Determine the [X, Y] coordinate at the center of the cell enclosing the given text.  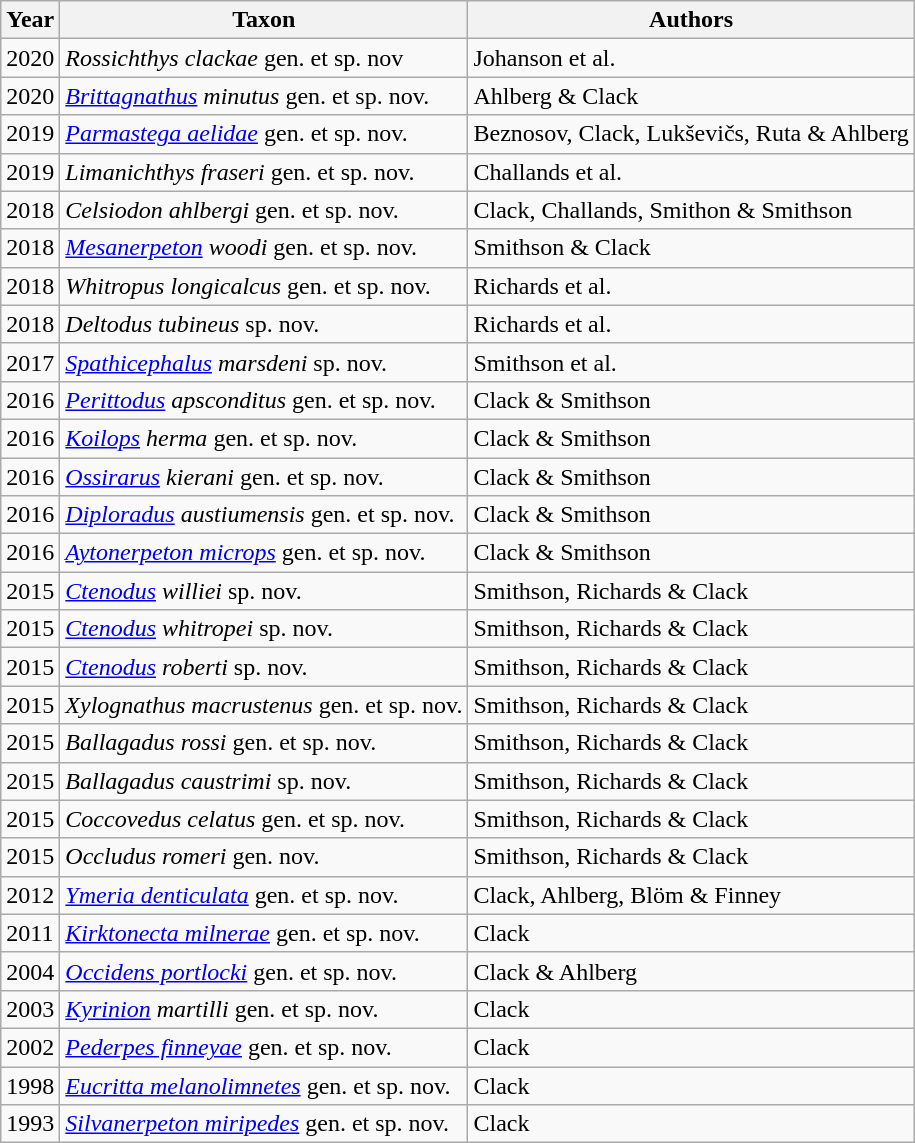
2003 [30, 1009]
Deltodus tubineus sp. nov. [264, 324]
Pederpes finneyae gen. et sp. nov. [264, 1047]
Ctenodus roberti sp. nov. [264, 667]
Challands et al. [691, 172]
Clack, Challands, Smithon & Smithson [691, 210]
Johanson et al. [691, 58]
Perittodus apsconditus gen. et sp. nov. [264, 400]
2011 [30, 933]
Coccovedus celatus gen. et sp. nov. [264, 819]
Silvanerpeton miripedes gen. et sp. nov. [264, 1124]
Ahlberg & Clack [691, 96]
2017 [30, 362]
Whitropus longicalcus gen. et sp. nov. [264, 286]
Occludus romeri gen. nov. [264, 857]
Aytonerpeton microps gen. et sp. nov. [264, 553]
Mesanerpeton woodi gen. et sp. nov. [264, 248]
Kirktonecta milnerae gen. et sp. nov. [264, 933]
1993 [30, 1124]
Clack & Ahlberg [691, 971]
Occidens portlocki gen. et sp. nov. [264, 971]
Eucritta melanolimnetes gen. et sp. nov. [264, 1085]
Ossirarus kierani gen. et sp. nov. [264, 477]
Year [30, 20]
2004 [30, 971]
Limanichthys fraseri gen. et sp. nov. [264, 172]
Taxon [264, 20]
Ctenodus williei sp. nov. [264, 591]
1998 [30, 1085]
Smithson & Clack [691, 248]
2012 [30, 895]
Ballagadus rossi gen. et sp. nov. [264, 743]
Rossichthys clackae gen. et sp. nov [264, 58]
2002 [30, 1047]
Brittagnathus minutus gen. et sp. nov. [264, 96]
Diploradus austiumensis gen. et sp. nov. [264, 515]
Smithson et al. [691, 362]
Authors [691, 20]
Xylognathus macrustenus gen. et sp. nov. [264, 705]
Koilops herma gen. et sp. nov. [264, 438]
Celsiodon ahlbergi gen. et sp. nov. [264, 210]
Kyrinion martilli gen. et sp. nov. [264, 1009]
Spathicephalus marsdeni sp. nov. [264, 362]
Ctenodus whitropei sp. nov. [264, 629]
Ballagadus caustrimi sp. nov. [264, 781]
Clack, Ahlberg, Blöm & Finney [691, 895]
Ymeria denticulata gen. et sp. nov. [264, 895]
Parmastega aelidae gen. et sp. nov. [264, 134]
Beznosov, Clack, Lukševičs, Ruta & Ahlberg [691, 134]
